Pinpoint the cell where the given text exists, returning its (X, Y) midpoint coordinate. 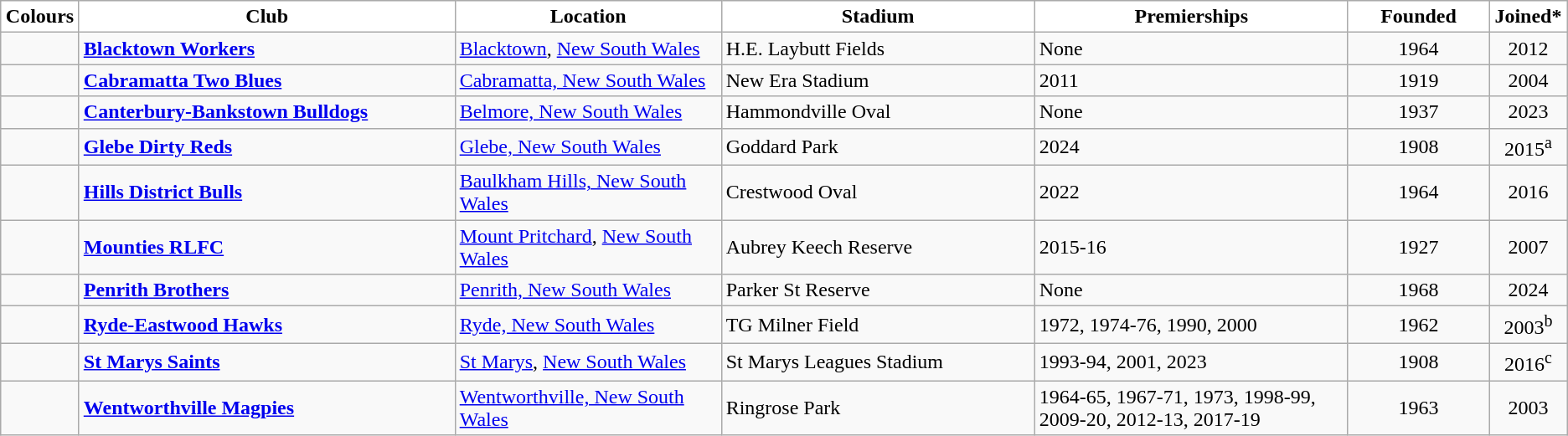
1962 (1418, 325)
Glebe, New South Wales (588, 147)
Crestwood Oval (878, 192)
Blacktown, New South Wales (588, 49)
Joined* (1529, 17)
Mount Pritchard, New South Wales (588, 248)
St Marys, New South Wales (588, 362)
Canterbury-Bankstown Bulldogs (266, 112)
2023 (1529, 112)
Wentworthville, New South Wales (588, 408)
Wentworthville Magpies (266, 408)
Blacktown Workers (266, 49)
2012 (1529, 49)
1968 (1418, 290)
New Era Stadium (878, 80)
H.E. Laybutt Fields (878, 49)
Cabramatta Two Blues (266, 80)
1963 (1418, 408)
1919 (1418, 80)
TG Milner Field (878, 325)
2004 (1529, 80)
2015a (1529, 147)
2022 (1191, 192)
2003b (1529, 325)
2011 (1191, 80)
Baulkham Hills, New South Wales (588, 192)
Hills District Bulls (266, 192)
2016 (1529, 192)
2007 (1529, 248)
1972, 1974-76, 1990, 2000 (1191, 325)
Location (588, 17)
Mounties RLFC (266, 248)
1937 (1418, 112)
2015-16 (1191, 248)
Ryde-Eastwood Hawks (266, 325)
St Marys Saints (266, 362)
St Marys Leagues Stadium (878, 362)
Hammondville Oval (878, 112)
Glebe Dirty Reds (266, 147)
1927 (1418, 248)
1964-65, 1967-71, 1973, 1998-99, 2009-20, 2012-13, 2017-19 (1191, 408)
Colours (40, 17)
Parker St Reserve (878, 290)
Ryde, New South Wales (588, 325)
Aubrey Keech Reserve (878, 248)
Founded (1418, 17)
Stadium (878, 17)
Ringrose Park (878, 408)
Penrith Brothers (266, 290)
2003 (1529, 408)
Cabramatta, New South Wales (588, 80)
Belmore, New South Wales (588, 112)
1993-94, 2001, 2023 (1191, 362)
2016c (1529, 362)
Goddard Park (878, 147)
Premierships (1191, 17)
Penrith, New South Wales (588, 290)
Club (266, 17)
